Detect which cell encompasses the target text, then output its (x, y) center coordinate. 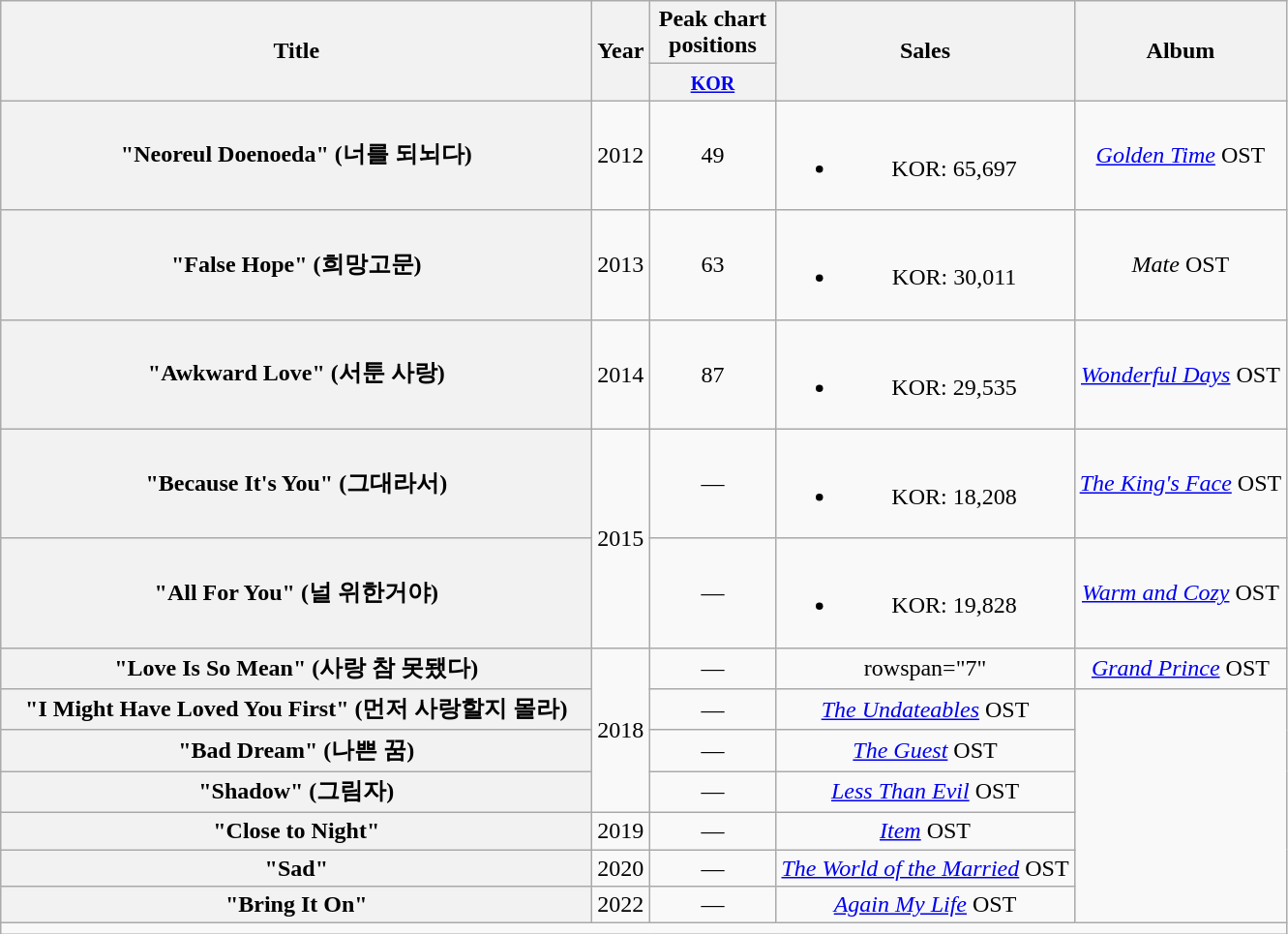
"Bad Dream" (나쁜 꿈) (296, 751)
Item OST (925, 830)
The Undateables OST (925, 710)
"Love Is So Mean" (사랑 참 못됐다) (296, 668)
KOR (712, 82)
2019 (621, 830)
Sales (925, 50)
The Guest OST (925, 751)
2012 (621, 155)
"Sad" (296, 868)
87 (712, 374)
"False Hope" (희망고문) (296, 265)
The King's Face OST (1181, 484)
"Close to Night" (296, 830)
"All For You" (널 위한거야) (296, 592)
Peak chart positions (712, 33)
2020 (621, 868)
2015 (621, 538)
rowspan="7" (925, 668)
KOR: 18,208 (925, 484)
Title (296, 50)
"Neoreul Doenoeda" (너를 되뇌다) (296, 155)
Year (621, 50)
Golden Time OST (1181, 155)
"I Might Have Loved You First" (먼저 사랑할지 몰라) (296, 710)
Album (1181, 50)
KOR: 30,011 (925, 265)
49 (712, 155)
The World of the Married OST (925, 868)
Mate OST (1181, 265)
Wonderful Days OST (1181, 374)
Warm and Cozy OST (1181, 592)
"Bring It On" (296, 905)
2022 (621, 905)
"Awkward Love" (서툰 사랑) (296, 374)
2014 (621, 374)
Less Than Evil OST (925, 792)
"Shadow" (그림자) (296, 792)
KOR: 65,697 (925, 155)
"Because It's You" (그대라서) (296, 484)
63 (712, 265)
KOR: 29,535 (925, 374)
2018 (621, 730)
KOR: 19,828 (925, 592)
2013 (621, 265)
Again My Life OST (925, 905)
Grand Prince OST (1181, 668)
